Pinpoint the cell where the given text exists, returning its (x, y) midpoint coordinate. 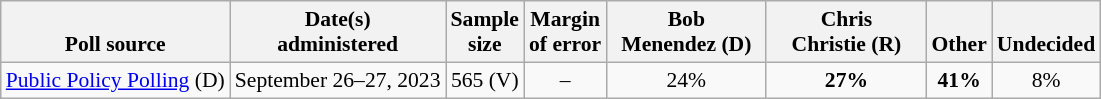
Samplesize (485, 32)
BobMenendez (D) (686, 32)
Marginof error (565, 32)
41% (960, 80)
24% (686, 80)
ChrisChristie (R) (846, 32)
Date(s)administered (338, 32)
Poll source (116, 32)
27% (846, 80)
Public Policy Polling (D) (116, 80)
Undecided (1046, 32)
– (565, 80)
8% (1046, 80)
Other (960, 32)
565 (V) (485, 80)
September 26–27, 2023 (338, 80)
